Locate the cell with the specified text and output its [x, y] center coordinate. 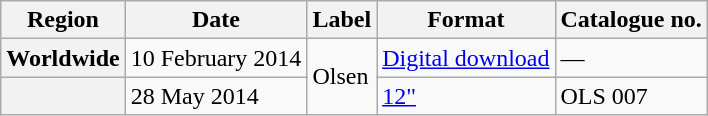
Worldwide [63, 58]
OLS 007 [631, 96]
28 May 2014 [216, 96]
Olsen [342, 77]
10 February 2014 [216, 58]
Label [342, 20]
Date [216, 20]
Catalogue no. [631, 20]
Digital download [466, 58]
Format [466, 20]
— [631, 58]
12" [466, 96]
Region [63, 20]
